For the text-containing cell, return its midpoint in [X, Y] coordinate format. 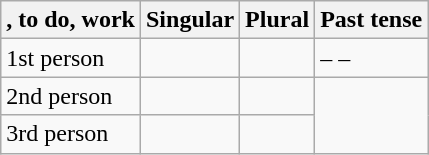
Singular [190, 20]
Past tense [372, 20]
3rd person [71, 134]
, to do, work [71, 20]
1st person [71, 58]
2nd person [71, 96]
Plural [278, 20]
– – [372, 58]
